Provide the (X, Y) coordinate of the cell's center where the given text is located.  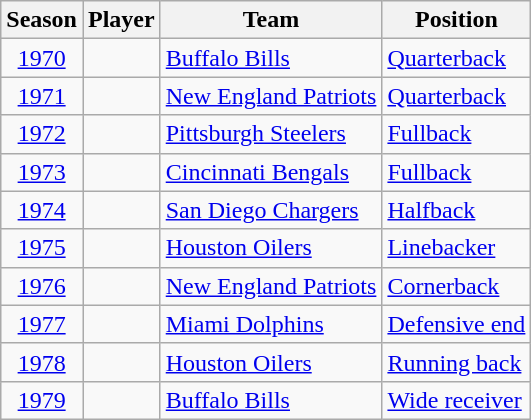
Cornerback (456, 286)
1975 (42, 248)
Position (456, 20)
1971 (42, 96)
Team (271, 20)
1978 (42, 362)
1970 (42, 58)
1979 (42, 400)
1977 (42, 324)
1974 (42, 210)
Miami Dolphins (271, 324)
1972 (42, 134)
1976 (42, 286)
Wide receiver (456, 400)
Season (42, 20)
Running back (456, 362)
San Diego Chargers (271, 210)
Cincinnati Bengals (271, 172)
Linebacker (456, 248)
Player (121, 20)
1973 (42, 172)
Halfback (456, 210)
Defensive end (456, 324)
Pittsburgh Steelers (271, 134)
